Find where the given text appears and provide that cell's center as [X, Y] coordinate. 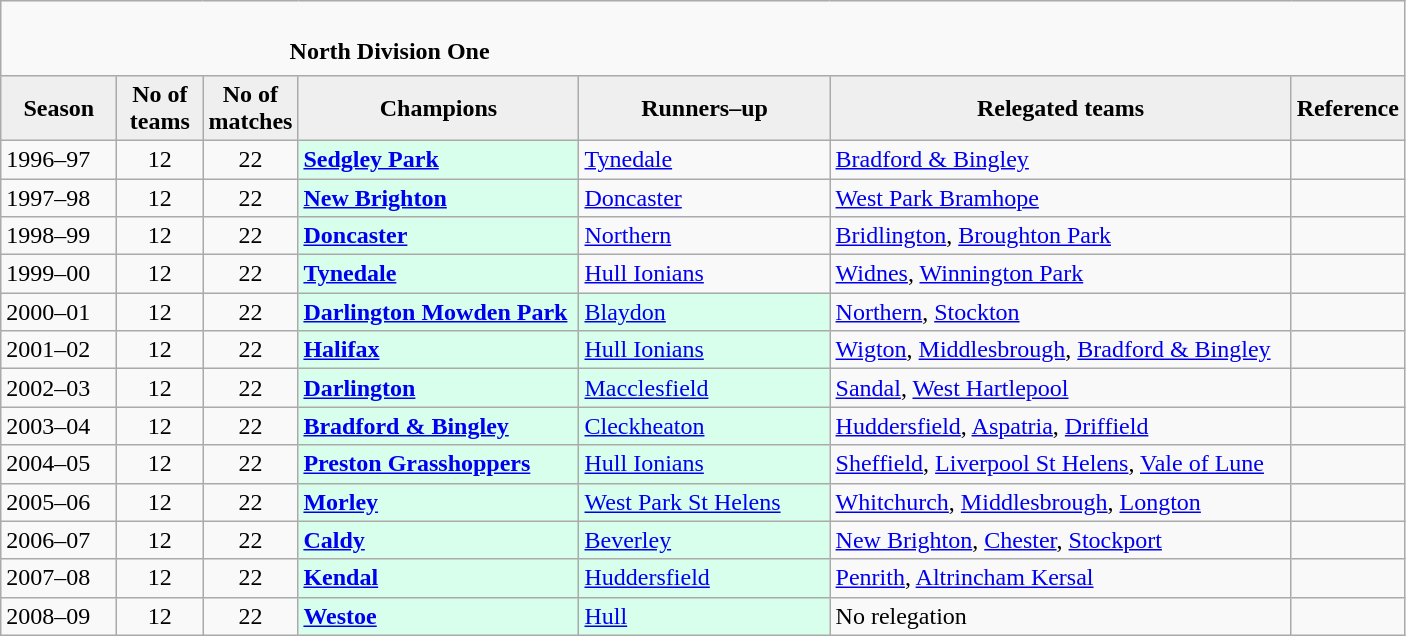
No relegation [1060, 616]
Reference [1348, 108]
Beverley [704, 540]
2002–03 [59, 388]
2000–01 [59, 312]
Darlington Mowden Park [438, 312]
Wigton, Middlesbrough, Bradford & Bingley [1060, 350]
Penrith, Altrincham Kersal [1060, 578]
2007–08 [59, 578]
Westoe [438, 616]
Darlington [438, 388]
Northern [704, 236]
1996–97 [59, 159]
Preston Grasshoppers [438, 464]
1998–99 [59, 236]
New Brighton [438, 197]
Halifax [438, 350]
2003–04 [59, 426]
1999–00 [59, 274]
No of teams [160, 108]
Caldy [438, 540]
Cleckheaton [704, 426]
New Brighton, Chester, Stockport [1060, 540]
2008–09 [59, 616]
No of matches [250, 108]
Blaydon [704, 312]
1997–98 [59, 197]
West Park Bramhope [1060, 197]
Relegated teams [1060, 108]
Hull [704, 616]
2005–06 [59, 502]
Huddersfield [704, 578]
Huddersfield, Aspatria, Driffield [1060, 426]
Sedgley Park [438, 159]
Champions [438, 108]
Bridlington, Broughton Park [1060, 236]
Northern, Stockton [1060, 312]
Kendal [438, 578]
Sheffield, Liverpool St Helens, Vale of Lune [1060, 464]
2001–02 [59, 350]
2004–05 [59, 464]
West Park St Helens [704, 502]
Morley [438, 502]
Season [59, 108]
Runners–up [704, 108]
Macclesfield [704, 388]
Sandal, West Hartlepool [1060, 388]
Widnes, Winnington Park [1060, 274]
Whitchurch, Middlesbrough, Longton [1060, 502]
2006–07 [59, 540]
